Capture the cell that displays the provided text and extract its [X, Y] central coordinate. 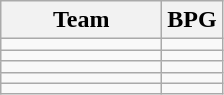
Team [82, 20]
BPG [192, 20]
